Detect which cell encompasses the target text, then output its [X, Y] center coordinate. 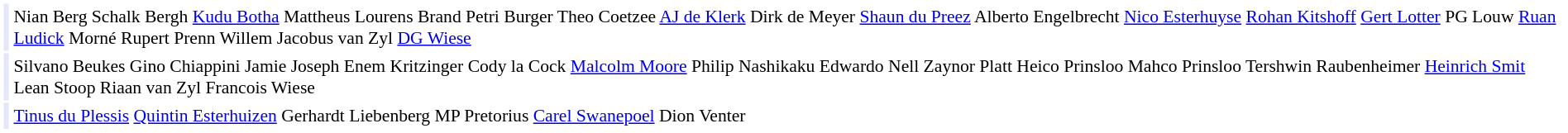
Tinus du Plessis Quintin Esterhuizen Gerhardt Liebenberg MP Pretorius Carel Swanepoel Dion Venter [788, 116]
